Return (x, y) of the center of cell containing provided text 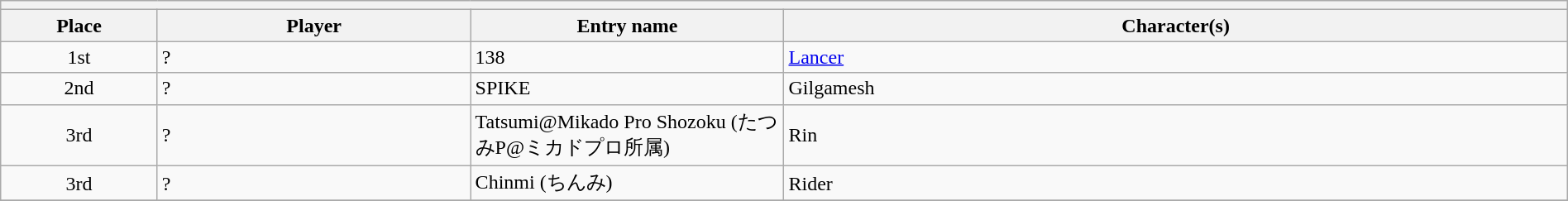
Rider (1176, 184)
Gilgamesh (1176, 89)
Entry name (627, 26)
2nd (79, 89)
Tatsumi@Mikado Pro Shozoku (たつみP@ミカドプロ所属) (627, 135)
138 (627, 57)
Lancer (1176, 57)
1st (79, 57)
SPIKE (627, 89)
Player (314, 26)
Rin (1176, 135)
Place (79, 26)
Character(s) (1176, 26)
Chinmi (ちんみ) (627, 184)
